Return (X, Y) of the center of cell containing provided text 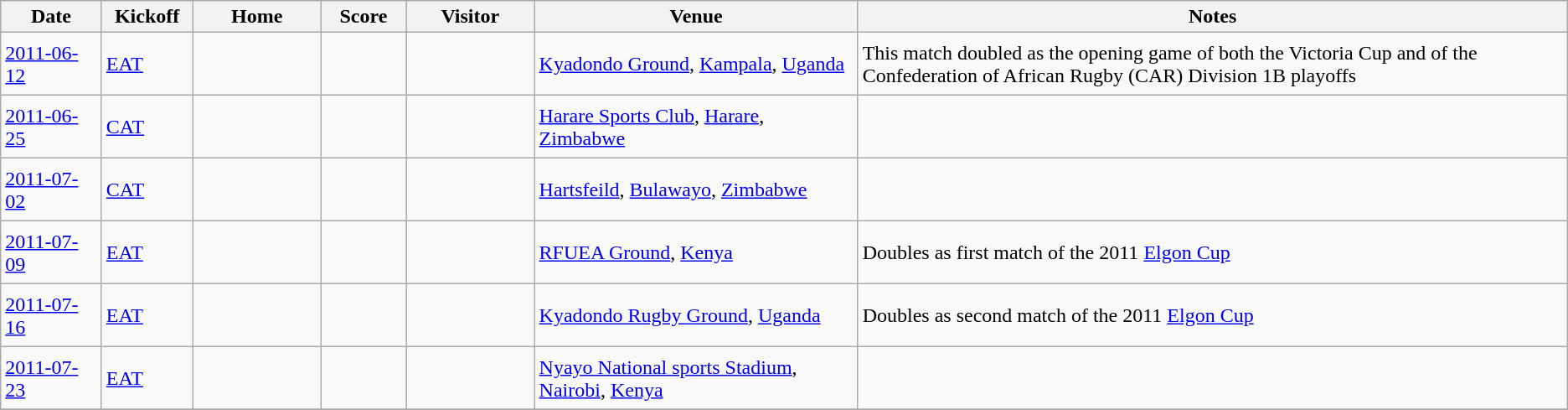
Hartsfeild, Bulawayo, Zimbabwe (696, 189)
Notes (1213, 17)
2011-07-09 (52, 253)
Score (364, 17)
2011-06-12 (52, 64)
2011-07-23 (52, 379)
Date (52, 17)
Doubles as second match of the 2011 Elgon Cup (1213, 315)
Venue (696, 17)
Visitor (470, 17)
Doubles as first match of the 2011 Elgon Cup (1213, 253)
2011-07-16 (52, 315)
Kyadondo Ground, Kampala, Uganda (696, 64)
2011-06-25 (52, 127)
Kickoff (147, 17)
2011-07-02 (52, 189)
Nyayo National sports Stadium, Nairobi, Kenya (696, 379)
This match doubled as the opening game of both the Victoria Cup and of the Confederation of African Rugby (CAR) Division 1B playoffs (1213, 64)
Kyadondo Rugby Ground, Uganda (696, 315)
RFUEA Ground, Kenya (696, 253)
Home (257, 17)
Harare Sports Club, Harare, Zimbabwe (696, 127)
